Pinpoint the cell where the given text exists, returning its (x, y) midpoint coordinate. 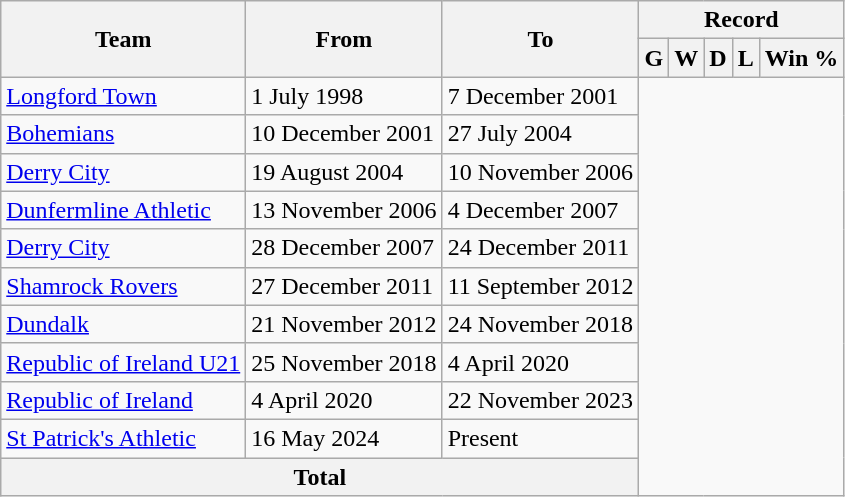
Bohemians (124, 134)
L (746, 58)
11 September 2012 (540, 286)
16 May 2024 (344, 438)
Total (320, 477)
W (686, 58)
D (718, 58)
Dundalk (124, 324)
Team (124, 39)
Shamrock Rovers (124, 286)
13 November 2006 (344, 210)
27 July 2004 (540, 134)
To (540, 39)
24 December 2011 (540, 248)
St Patrick's Athletic (124, 438)
Republic of Ireland U21 (124, 362)
28 December 2007 (344, 248)
From (344, 39)
25 November 2018 (344, 362)
Republic of Ireland (124, 400)
24 November 2018 (540, 324)
4 December 2007 (540, 210)
1 July 1998 (344, 96)
Present (540, 438)
G (654, 58)
Record (742, 20)
19 August 2004 (344, 172)
21 November 2012 (344, 324)
10 November 2006 (540, 172)
Win % (802, 58)
22 November 2023 (540, 400)
Dunfermline Athletic (124, 210)
Longford Town (124, 96)
27 December 2011 (344, 286)
10 December 2001 (344, 134)
7 December 2001 (540, 96)
